Capture the cell that displays the provided text and extract its [x, y] central coordinate. 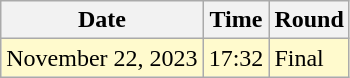
Time [236, 20]
Final [309, 58]
Date [102, 20]
17:32 [236, 58]
Round [309, 20]
November 22, 2023 [102, 58]
